Determine the [x, y] coordinate at the center of the cell enclosing the given text.  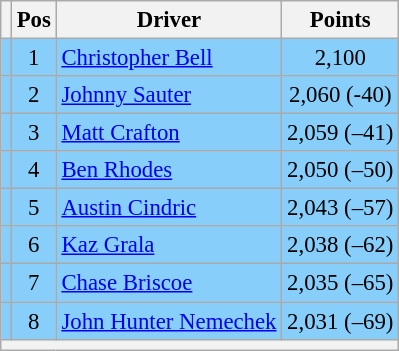
2,050 (–50) [340, 170]
Points [340, 20]
John Hunter Nemechek [169, 321]
1 [34, 58]
Austin Cindric [169, 208]
4 [34, 170]
Pos [34, 20]
2,035 (–65) [340, 283]
Kaz Grala [169, 245]
3 [34, 133]
2,100 [340, 58]
2,059 (–41) [340, 133]
5 [34, 208]
2,043 (–57) [340, 208]
2,060 (-40) [340, 95]
Christopher Bell [169, 58]
Johnny Sauter [169, 95]
8 [34, 321]
Matt Crafton [169, 133]
Driver [169, 20]
Ben Rhodes [169, 170]
2,031 (–69) [340, 321]
2,038 (–62) [340, 245]
Chase Briscoe [169, 283]
7 [34, 283]
2 [34, 95]
6 [34, 245]
